Pinpoint the cell where the given text exists, returning its [x, y] midpoint coordinate. 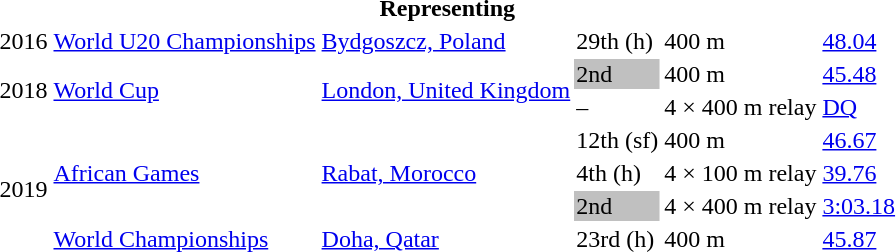
– [618, 107]
29th (h) [618, 41]
Bydgoszcz, Poland [446, 41]
12th (sf) [618, 140]
London, United Kingdom [446, 90]
4 × 100 m relay [740, 173]
World U20 Championships [184, 41]
African Games [184, 173]
World Cup [184, 90]
Rabat, Morocco [446, 173]
4th (h) [618, 173]
